For the text-containing cell, return its midpoint in (X, Y) coordinate format. 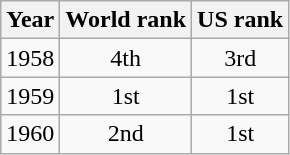
4th (126, 58)
3rd (240, 58)
1959 (30, 96)
1958 (30, 58)
2nd (126, 134)
World rank (126, 20)
1960 (30, 134)
US rank (240, 20)
Year (30, 20)
